Detect which cell encompasses the target text, then output its [X, Y] center coordinate. 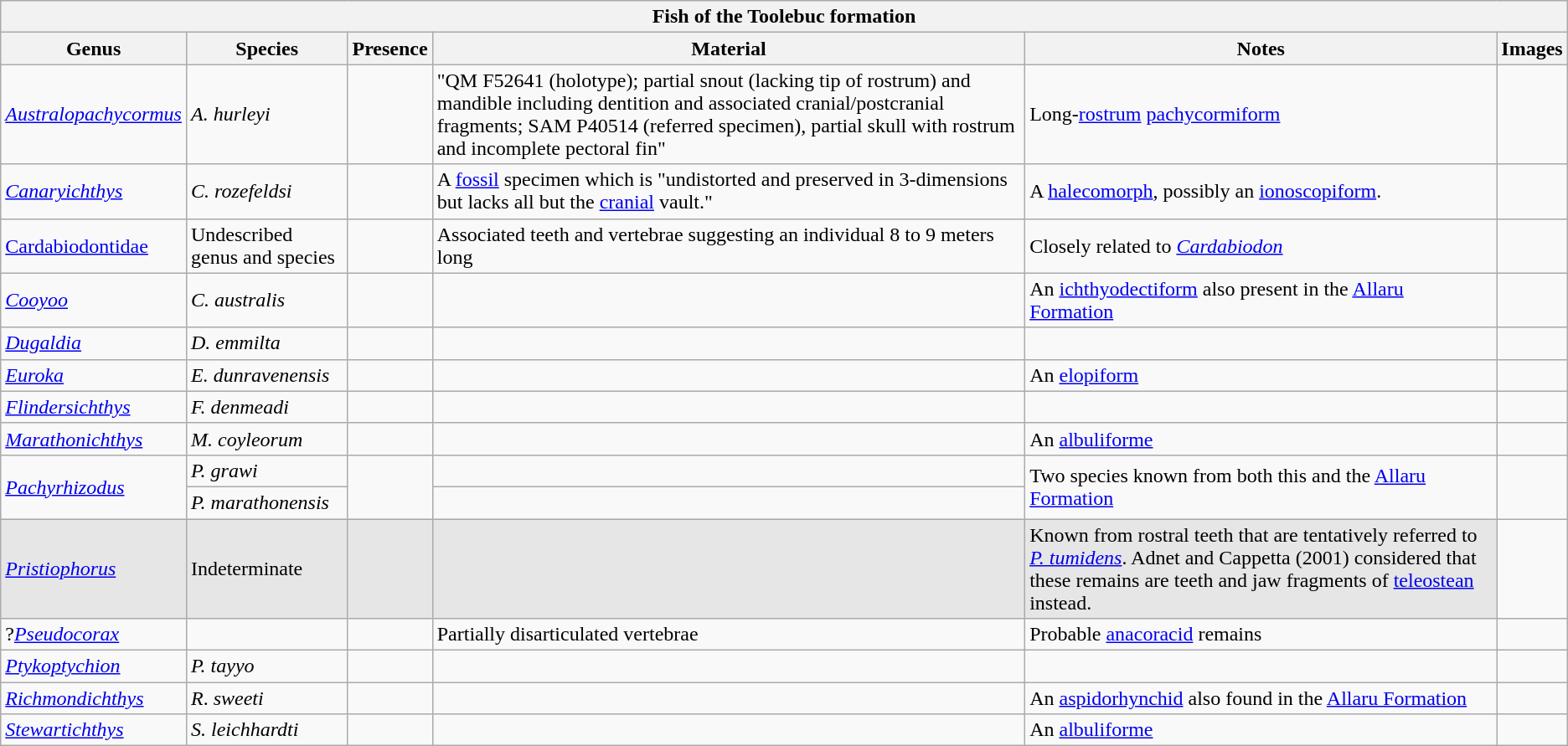
Euroka [94, 375]
Marathonichthys [94, 439]
?Pseudocorax [94, 635]
D. emmilta [266, 343]
A fossil specimen which is "undistorted and preserved in 3-dimensions but lacks all but the cranial vault." [729, 191]
Associated teeth and vertebrae suggesting an individual 8 to 9 meters long [729, 246]
An elopiform [1261, 375]
A halecomorph, possibly an ionoscopiform. [1261, 191]
Canaryichthys [94, 191]
C. rozefeldsi [266, 191]
Pristiophorus [94, 569]
R. sweeti [266, 698]
An aspidorhynchid also found in the Allaru Formation [1261, 698]
S. leichhardti [266, 730]
Cooyoo [94, 300]
F. denmeadi [266, 407]
Indeterminate [266, 569]
Partially disarticulated vertebrae [729, 635]
Probable anacoracid remains [1261, 635]
Notes [1261, 49]
Two species known from both this and the Allaru Formation [1261, 486]
Cardabiodontidae [94, 246]
P. tayyo [266, 666]
A. hurleyi [266, 114]
Flindersichthys [94, 407]
M. coyleorum [266, 439]
Stewartichthys [94, 730]
Richmondichthys [94, 698]
Undescribed genus and species [266, 246]
Dugaldia [94, 343]
Australopachycormus [94, 114]
An ichthyodectiform also present in the Allaru Formation [1261, 300]
Genus [94, 49]
Presence [390, 49]
Pachyrhizodus [94, 486]
P. grawi [266, 471]
Long-rostrum pachycormiform [1261, 114]
Fish of the Toolebuc formation [784, 17]
Closely related to Cardabiodon [1261, 246]
Ptykoptychion [94, 666]
C. australis [266, 300]
Material [729, 49]
E. dunravenensis [266, 375]
P. marathonensis [266, 502]
Images [1532, 49]
Species [266, 49]
